Output the (X, Y) coordinate of the center of the cell containing the given text.  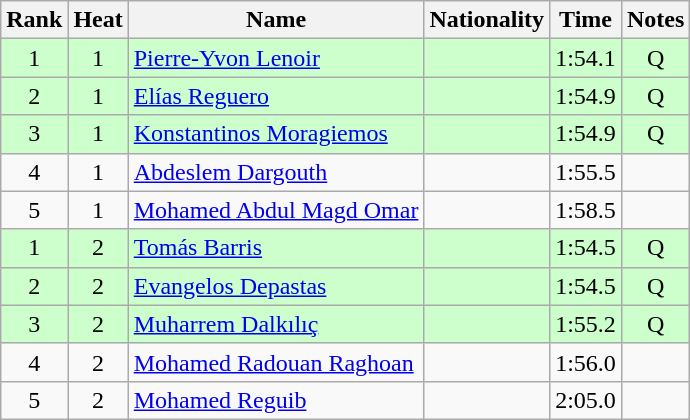
Mohamed Abdul Magd Omar (276, 210)
Muharrem Dalkılıç (276, 324)
1:58.5 (586, 210)
Time (586, 20)
Nationality (487, 20)
Name (276, 20)
Heat (98, 20)
Elías Reguero (276, 96)
1:55.2 (586, 324)
Rank (34, 20)
2:05.0 (586, 400)
1:56.0 (586, 362)
Abdeslem Dargouth (276, 172)
Tomás Barris (276, 248)
1:55.5 (586, 172)
1:54.1 (586, 58)
Mohamed Radouan Raghoan (276, 362)
Evangelos Depastas (276, 286)
Mohamed Reguib (276, 400)
Notes (655, 20)
Konstantinos Moragiemos (276, 134)
Pierre-Yvon Lenoir (276, 58)
